Return the [X, Y] coordinate for the center point of the cell that contains the specified text.  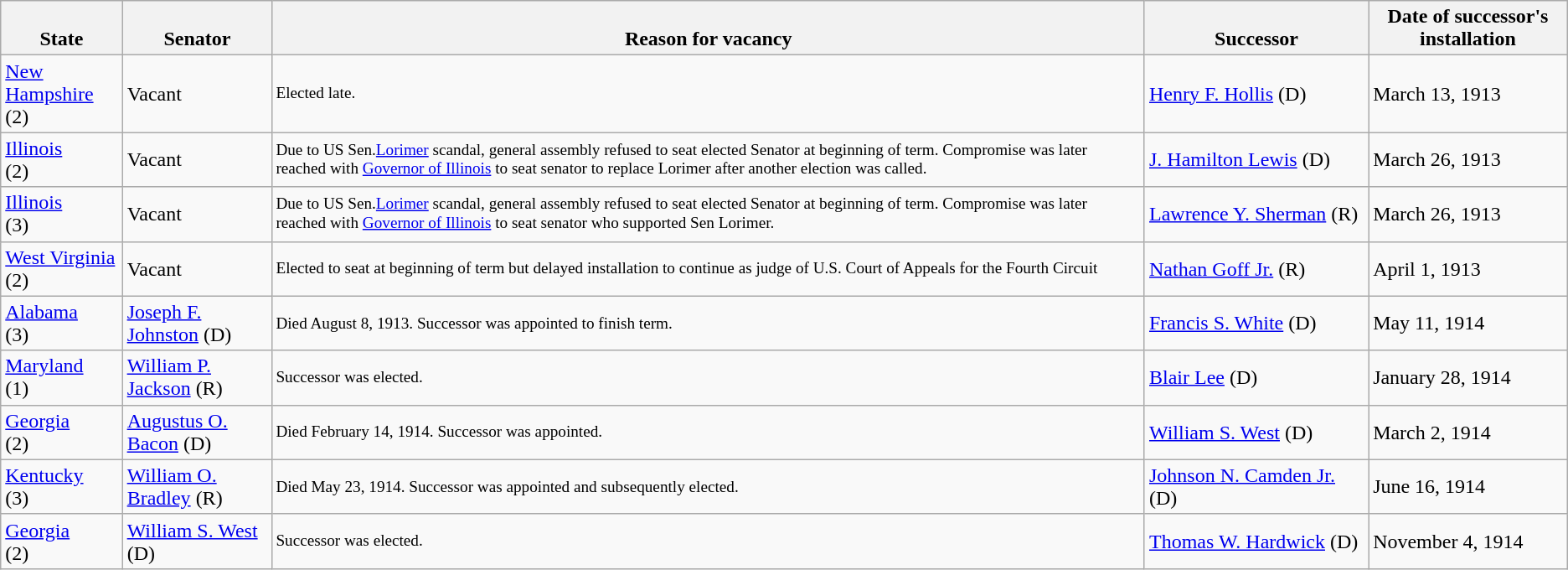
Nathan Goff Jr. (R) [1256, 268]
Reason for vacancy [709, 28]
William O. Bradley (R) [198, 486]
Died May 23, 1914. Successor was appointed and subsequently elected. [709, 486]
State [62, 28]
William P. Jackson (R) [198, 377]
January 28, 1914 [1468, 377]
Henry F. Hollis (D) [1256, 94]
Elected late. [709, 94]
Johnson N. Camden Jr. (D) [1256, 486]
March 2, 1914 [1468, 433]
Elected to seat at beginning of term but delayed installation to continue as judge of U.S. Court of Appeals for the Fourth Circuit [709, 268]
Francis S. White (D) [1256, 324]
November 4, 1914 [1468, 541]
Died August 8, 1913. Successor was appointed to finish term. [709, 324]
Alabama(3) [62, 324]
J. Hamilton Lewis (D) [1256, 159]
Blair Lee (D) [1256, 377]
Died February 14, 1914. Successor was appointed. [709, 433]
June 16, 1914 [1468, 486]
Joseph F. Johnston (D) [198, 324]
Kentucky(3) [62, 486]
March 13, 1913 [1468, 94]
Successor [1256, 28]
April 1, 1913 [1468, 268]
May 11, 1914 [1468, 324]
Augustus O. Bacon (D) [198, 433]
Illinois(2) [62, 159]
Illinois(3) [62, 215]
Date of successor's installation [1468, 28]
New Hampshire(2) [62, 94]
Senator [198, 28]
Lawrence Y. Sherman (R) [1256, 215]
West Virginia(2) [62, 268]
Thomas W. Hardwick (D) [1256, 541]
Maryland(1) [62, 377]
